Provide the [x, y] coordinate of the cell's center where the given text is located.  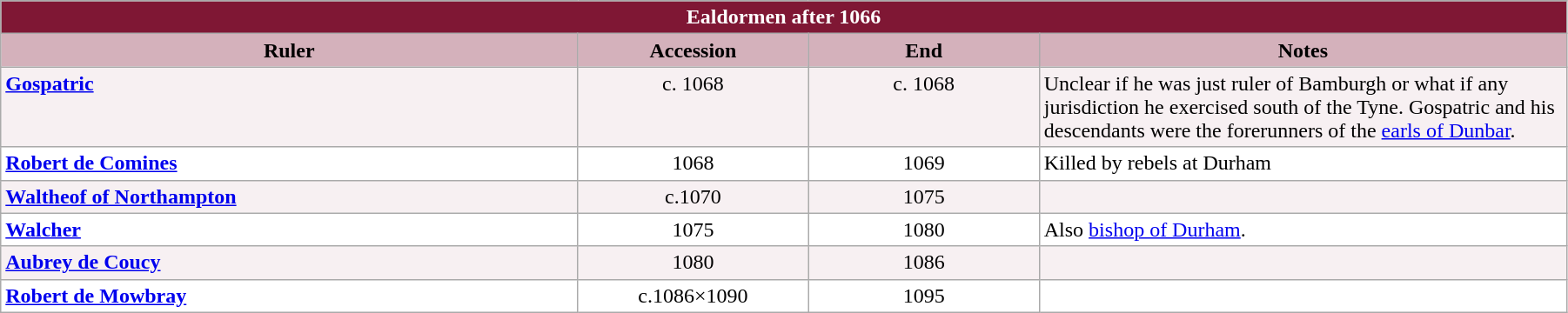
1086 [924, 263]
1095 [924, 296]
Walcher [289, 230]
Ruler [289, 50]
Robert de Comines [289, 163]
c.1086×1090 [693, 296]
Notes [1303, 50]
1068 [693, 163]
c.1070 [693, 196]
Killed by rebels at Durham [1303, 163]
Waltheof of Northampton [289, 196]
Robert de Mowbray [289, 296]
Ealdormen after 1066 [784, 17]
Accession [693, 50]
End [924, 50]
Aubrey de Coucy [289, 263]
1069 [924, 163]
Gospatric [289, 107]
Also bishop of Durham. [1303, 230]
